Provide the [X, Y] coordinate of the cell's center where the given text is located.  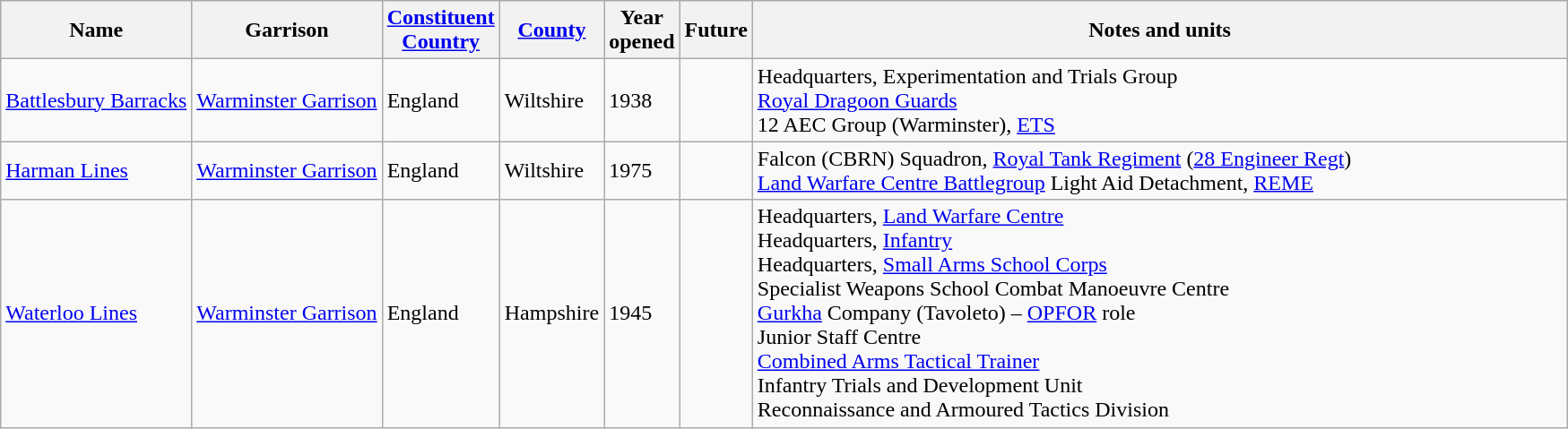
Garrison [287, 30]
1975 [642, 170]
ConstituentCountry [441, 30]
Name [97, 30]
1938 [642, 100]
Notes and units [1159, 30]
Waterloo Lines [97, 313]
Headquarters, Experimentation and Trials GroupRoyal Dragoon Guards12 AEC Group (Warminster), ETS [1159, 100]
Falcon (CBRN) Squadron, Royal Tank Regiment (28 Engineer Regt)Land Warfare Centre Battlegroup Light Aid Detachment, REME [1159, 170]
Harman Lines [97, 170]
Yearopened [642, 30]
Battlesbury Barracks [97, 100]
County [551, 30]
1945 [642, 313]
Hampshire [551, 313]
Future [715, 30]
